From the cell containing the given text, extract its center point as [X, Y] coordinate. 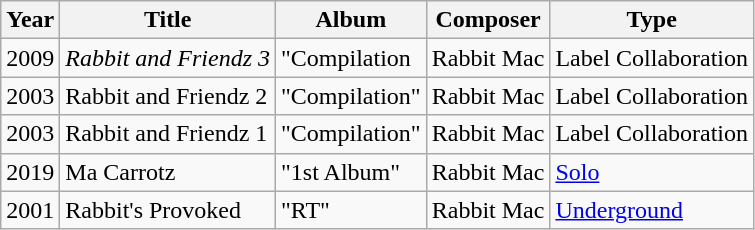
2009 [30, 58]
Rabbit and Friendz 2 [168, 96]
"Compilation [352, 58]
Title [168, 20]
2001 [30, 210]
Rabbit and Friendz 3 [168, 58]
Solo [652, 172]
Album [352, 20]
Rabbit's Provoked [168, 210]
"1st Album" [352, 172]
Underground [652, 210]
Year [30, 20]
Ma Carrotz [168, 172]
"RT" [352, 210]
Type [652, 20]
Composer [488, 20]
2019 [30, 172]
Rabbit and Friendz 1 [168, 134]
